Identify which cell holds the provided text, then report its (x, y) central coordinate. 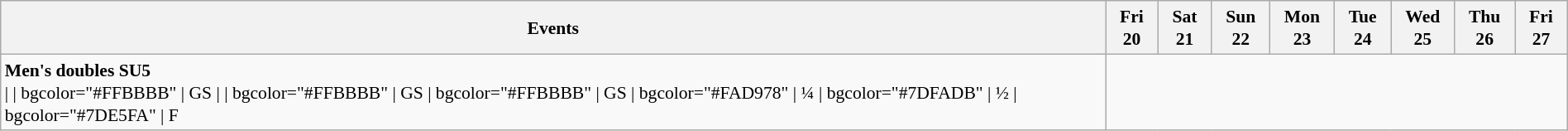
Events (553, 27)
Wed 25 (1422, 27)
Fri 27 (1542, 27)
Tue 24 (1363, 27)
Thu 26 (1485, 27)
Mon 23 (1303, 27)
Fri 20 (1131, 27)
Sun 22 (1241, 27)
Sat 21 (1184, 27)
